Output the [x, y] coordinate of the center of the cell containing the given text.  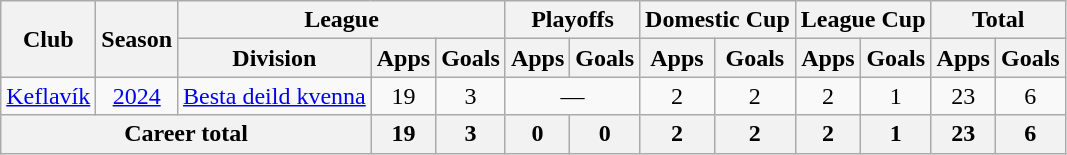
Playoffs [572, 20]
Total [998, 20]
Club [48, 39]
Domestic Cup [718, 20]
Besta deild kvenna [275, 96]
League [342, 20]
League Cup [863, 20]
2024 [137, 96]
Season [137, 39]
Division [275, 58]
Keflavík [48, 96]
— [572, 96]
Career total [186, 134]
